Scan for the cell matching the given text and deliver its [X, Y] coordinate at center. 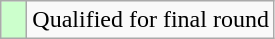
Qualified for final round [151, 20]
